From the cell containing the given text, extract its center point as [X, Y] coordinate. 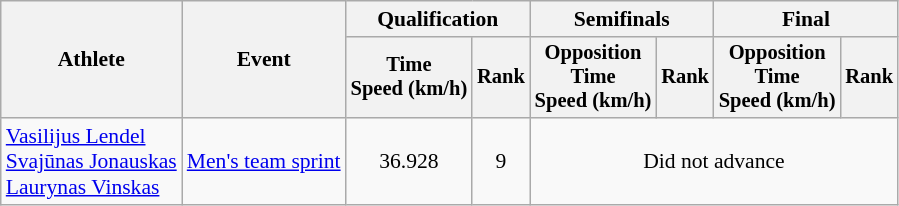
Vasilijus LendelSvajūnas JonauskasLaurynas Vinskas [92, 162]
Athlete [92, 60]
Event [264, 60]
Final [806, 19]
Semifinals [622, 19]
Men's team sprint [264, 162]
9 [501, 162]
Did not advance [714, 162]
Qualification [438, 19]
36.928 [410, 162]
TimeSpeed (km/h) [410, 78]
